Identify which cell holds the provided text, then report its (X, Y) central coordinate. 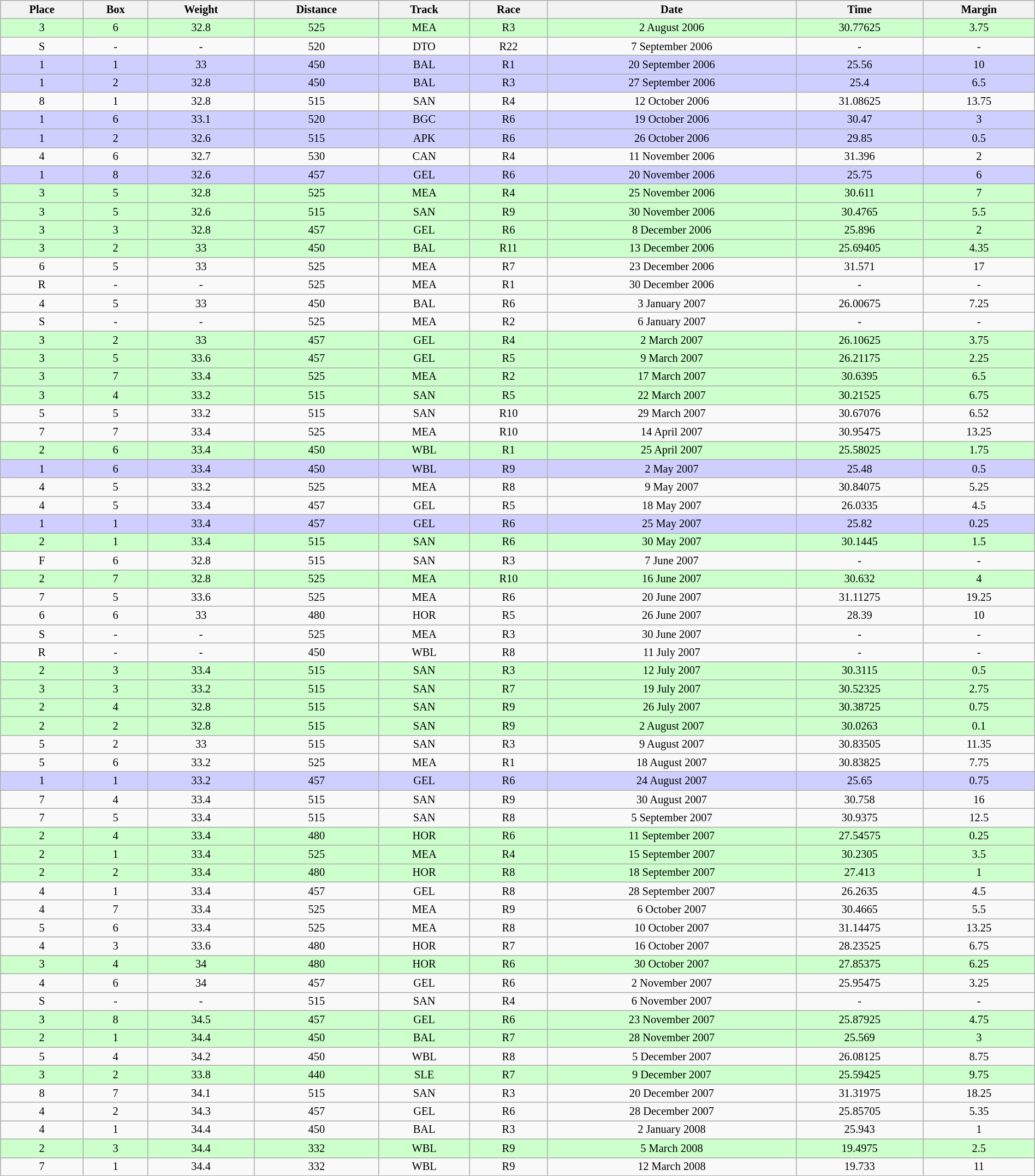
34.5 (201, 1019)
19.25 (979, 597)
15 September 2007 (671, 855)
11.35 (979, 744)
2 January 2008 (671, 1130)
Race (509, 9)
Track (424, 9)
25.4 (859, 83)
25.75 (859, 175)
16 June 2007 (671, 579)
25.85705 (859, 1112)
25.56 (859, 64)
31.571 (859, 267)
20 June 2007 (671, 597)
31.31975 (859, 1093)
3.5 (979, 855)
17 (979, 267)
29.85 (859, 138)
16 October 2007 (671, 946)
19 October 2006 (671, 120)
9 May 2007 (671, 487)
26.21175 (859, 359)
6 January 2007 (671, 321)
18.25 (979, 1093)
8 December 2006 (671, 230)
2.25 (979, 359)
11 November 2006 (671, 157)
31.396 (859, 157)
20 September 2006 (671, 64)
30.84075 (859, 487)
3 January 2007 (671, 303)
30.632 (859, 579)
32.7 (201, 157)
6 November 2007 (671, 1001)
25.943 (859, 1130)
26.08125 (859, 1056)
30.4665 (859, 910)
25.569 (859, 1038)
34.1 (201, 1093)
5 December 2007 (671, 1056)
30.3115 (859, 671)
6.52 (979, 414)
30.95475 (859, 432)
25 May 2007 (671, 524)
26.10625 (859, 340)
Time (859, 9)
33.8 (201, 1074)
20 November 2006 (671, 175)
3.25 (979, 983)
26 October 2006 (671, 138)
19 July 2007 (671, 689)
30.77625 (859, 28)
26.00675 (859, 303)
2 August 2006 (671, 28)
30.6395 (859, 377)
19.733 (859, 1167)
9.75 (979, 1074)
APK (424, 138)
R11 (509, 248)
11 September 2007 (671, 836)
7.75 (979, 762)
22 March 2007 (671, 395)
5 March 2008 (671, 1148)
31.14475 (859, 928)
30 October 2007 (671, 964)
10 October 2007 (671, 928)
24 August 2007 (671, 781)
530 (317, 157)
4.75 (979, 1019)
2 March 2007 (671, 340)
29 March 2007 (671, 414)
23 December 2006 (671, 267)
30.47 (859, 120)
5 September 2007 (671, 817)
30 August 2007 (671, 799)
30.0263 (859, 726)
9 August 2007 (671, 744)
30 December 2006 (671, 285)
30 June 2007 (671, 634)
Box (116, 9)
12 March 2008 (671, 1167)
2.5 (979, 1148)
1.75 (979, 450)
25 November 2006 (671, 193)
27.54575 (859, 836)
12 October 2006 (671, 102)
Margin (979, 9)
27.413 (859, 873)
F (42, 560)
16 (979, 799)
Distance (317, 9)
13.75 (979, 102)
26 July 2007 (671, 707)
31.08625 (859, 102)
30.758 (859, 799)
26.0335 (859, 505)
28 December 2007 (671, 1112)
30.1445 (859, 542)
28.23525 (859, 946)
2 November 2007 (671, 983)
26.2635 (859, 891)
30.21525 (859, 395)
6.25 (979, 964)
CAN (424, 157)
2 August 2007 (671, 726)
25.65 (859, 781)
19.4975 (859, 1148)
30.67076 (859, 414)
30.2305 (859, 855)
33.1 (201, 120)
25 April 2007 (671, 450)
DTO (424, 46)
13 December 2006 (671, 248)
34.2 (201, 1056)
12.5 (979, 817)
30.9375 (859, 817)
11 (979, 1167)
25.58025 (859, 450)
6 October 2007 (671, 910)
18 May 2007 (671, 505)
2.75 (979, 689)
25.48 (859, 469)
7.25 (979, 303)
4.35 (979, 248)
18 August 2007 (671, 762)
30.38725 (859, 707)
25.69405 (859, 248)
BGC (424, 120)
30.83825 (859, 762)
14 April 2007 (671, 432)
12 July 2007 (671, 671)
7 June 2007 (671, 560)
25.95475 (859, 983)
Date (671, 9)
30 November 2006 (671, 212)
7 September 2006 (671, 46)
0.1 (979, 726)
SLE (424, 1074)
28 November 2007 (671, 1038)
30.611 (859, 193)
23 November 2007 (671, 1019)
20 December 2007 (671, 1093)
5.35 (979, 1112)
28 September 2007 (671, 891)
9 December 2007 (671, 1074)
25.82 (859, 524)
5.25 (979, 487)
440 (317, 1074)
30 May 2007 (671, 542)
11 July 2007 (671, 652)
25.87925 (859, 1019)
8.75 (979, 1056)
18 September 2007 (671, 873)
30.83505 (859, 744)
17 March 2007 (671, 377)
31.11275 (859, 597)
26 June 2007 (671, 616)
30.52325 (859, 689)
25.59425 (859, 1074)
1.5 (979, 542)
30.4765 (859, 212)
2 May 2007 (671, 469)
9 March 2007 (671, 359)
Place (42, 9)
34.3 (201, 1112)
28.39 (859, 616)
Weight (201, 9)
27.85375 (859, 964)
25.896 (859, 230)
R22 (509, 46)
27 September 2006 (671, 83)
